Identify which cell holds the provided text, then report its (x, y) central coordinate. 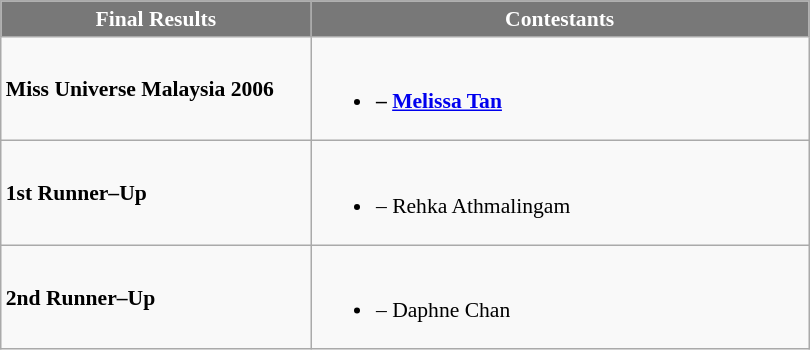
Contestants (560, 19)
– Rehka Athmalingam (560, 193)
1st Runner–Up (156, 193)
Final Results (156, 19)
– Melissa Tan (560, 89)
Miss Universe Malaysia 2006 (156, 89)
2nd Runner–Up (156, 297)
– Daphne Chan (560, 297)
